For the text-containing cell, return its midpoint in [X, Y] coordinate format. 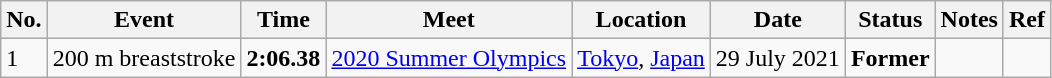
Former [890, 58]
2:06.38 [284, 58]
Ref [1026, 20]
No. [24, 20]
29 July 2021 [778, 58]
Meet [449, 20]
200 m breaststroke [144, 58]
Location [642, 20]
Date [778, 20]
1 [24, 58]
Status [890, 20]
Event [144, 20]
Tokyo, Japan [642, 58]
2020 Summer Olympics [449, 58]
Time [284, 20]
Notes [969, 20]
